Find where the given text appears and provide that cell's center as [x, y] coordinate. 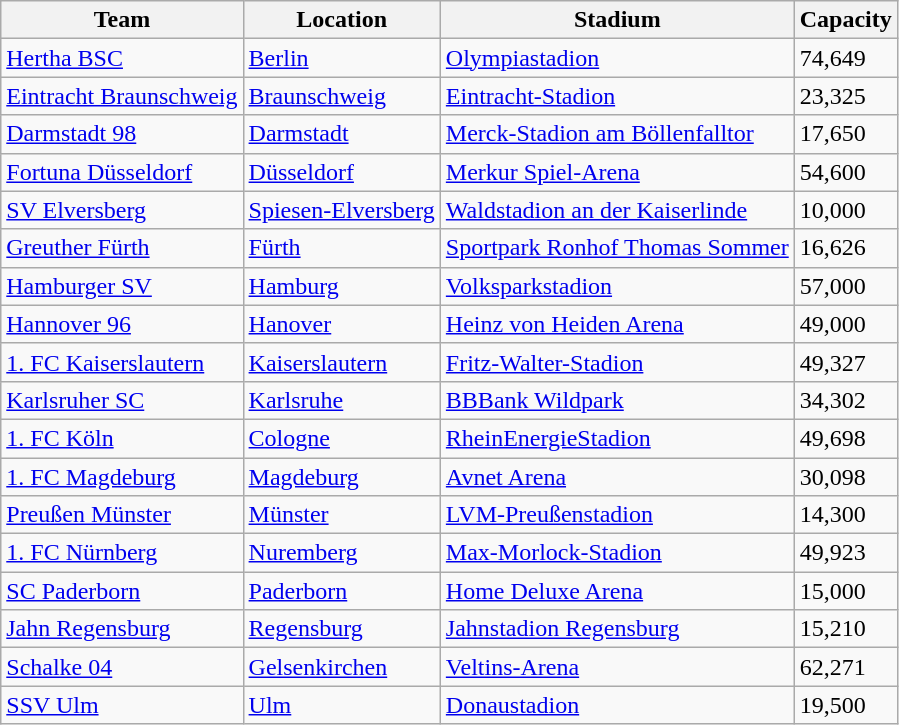
Location [342, 20]
Darmstadt [342, 134]
Merck-Stadion am Böllenfalltor [617, 134]
Stadium [617, 20]
Hertha BSC [122, 58]
Veltins-Arena [617, 667]
Gelsenkirchen [342, 667]
BBBank Wildpark [617, 400]
1. FC Magdeburg [122, 477]
30,098 [846, 477]
Volksparkstadion [617, 286]
Cologne [342, 438]
Hamburger SV [122, 286]
Merkur Spiel-Arena [617, 172]
Spiesen-Elversberg [342, 210]
Nuremberg [342, 553]
Fürth [342, 248]
Eintracht Braunschweig [122, 96]
49,923 [846, 553]
SSV Ulm [122, 705]
Greuther Fürth [122, 248]
Kaiserslautern [342, 362]
49,327 [846, 362]
Darmstadt 98 [122, 134]
Sportpark Ronhof Thomas Sommer [617, 248]
34,302 [846, 400]
Fortuna Düsseldorf [122, 172]
Team [122, 20]
Düsseldorf [342, 172]
Braunschweig [342, 96]
14,300 [846, 515]
Home Deluxe Arena [617, 591]
LVM-Preußenstadion [617, 515]
Karlsruher SC [122, 400]
49,698 [846, 438]
Waldstadion an der Kaiserlinde [617, 210]
Jahn Regensburg [122, 629]
19,500 [846, 705]
57,000 [846, 286]
Ulm [342, 705]
Olympiastadion [617, 58]
54,600 [846, 172]
Magdeburg [342, 477]
Münster [342, 515]
74,649 [846, 58]
1. FC Köln [122, 438]
49,000 [846, 324]
SV Elversberg [122, 210]
Berlin [342, 58]
Regensburg [342, 629]
10,000 [846, 210]
Hannover 96 [122, 324]
Capacity [846, 20]
RheinEnergieStadion [617, 438]
Fritz-Walter-Stadion [617, 362]
Hamburg [342, 286]
Paderborn [342, 591]
15,210 [846, 629]
Preußen Münster [122, 515]
1. FC Nürnberg [122, 553]
Hanover [342, 324]
23,325 [846, 96]
Jahnstadion Regensburg [617, 629]
Avnet Arena [617, 477]
17,650 [846, 134]
Heinz von Heiden Arena [617, 324]
Max-Morlock-Stadion [617, 553]
62,271 [846, 667]
Eintracht-Stadion [617, 96]
15,000 [846, 591]
Donaustadion [617, 705]
16,626 [846, 248]
Schalke 04 [122, 667]
Karlsruhe [342, 400]
SC Paderborn [122, 591]
1. FC Kaiserslautern [122, 362]
